Return (x, y) of the center of cell containing provided text 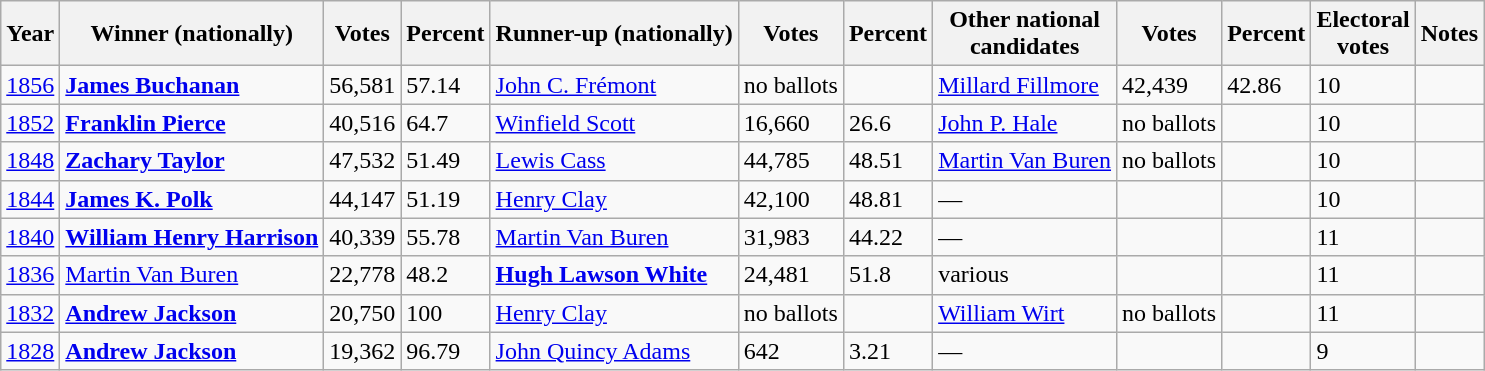
40,339 (362, 237)
42.86 (1266, 85)
1848 (30, 161)
Winner (nationally) (192, 34)
Other nationalcandidates (1025, 34)
Zachary Taylor (192, 161)
16,660 (790, 123)
Year (30, 34)
40,516 (362, 123)
56,581 (362, 85)
19,362 (362, 351)
Notes (1449, 34)
1836 (30, 275)
1844 (30, 199)
James Buchanan (192, 85)
Electoralvotes (1363, 34)
24,481 (790, 275)
John Quincy Adams (614, 351)
48.81 (888, 199)
1852 (30, 123)
51.19 (446, 199)
96.79 (446, 351)
1832 (30, 313)
John C. Frémont (614, 85)
44,147 (362, 199)
3.21 (888, 351)
51.8 (888, 275)
Millard Fillmore (1025, 85)
64.7 (446, 123)
44.22 (888, 237)
48.51 (888, 161)
642 (790, 351)
William Wirt (1025, 313)
1828 (30, 351)
Winfield Scott (614, 123)
9 (1363, 351)
20,750 (362, 313)
57.14 (446, 85)
55.78 (446, 237)
42,439 (1170, 85)
44,785 (790, 161)
Lewis Cass (614, 161)
Hugh Lawson White (614, 275)
22,778 (362, 275)
1840 (30, 237)
Runner-up (nationally) (614, 34)
various (1025, 275)
48.2 (446, 275)
51.49 (446, 161)
100 (446, 313)
William Henry Harrison (192, 237)
James K. Polk (192, 199)
47,532 (362, 161)
42,100 (790, 199)
1856 (30, 85)
Franklin Pierce (192, 123)
John P. Hale (1025, 123)
26.6 (888, 123)
31,983 (790, 237)
